For the text-containing cell, return its midpoint in (x, y) coordinate format. 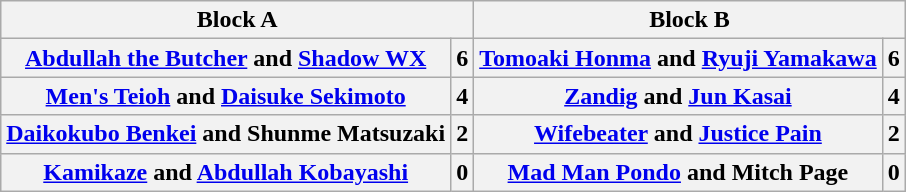
Wifebeater and Justice Pain (678, 134)
Daikokubo Benkei and Shunme Matsuzaki (226, 134)
Mad Man Pondo and Mitch Page (678, 172)
Block A (238, 20)
Kamikaze and Abdullah Kobayashi (226, 172)
Tomoaki Honma and Ryuji Yamakawa (678, 58)
Men's Teioh and Daisuke Sekimoto (226, 96)
Zandig and Jun Kasai (678, 96)
Block B (690, 20)
Abdullah the Butcher and Shadow WX (226, 58)
